Detect which cell encompasses the target text, then output its (x, y) center coordinate. 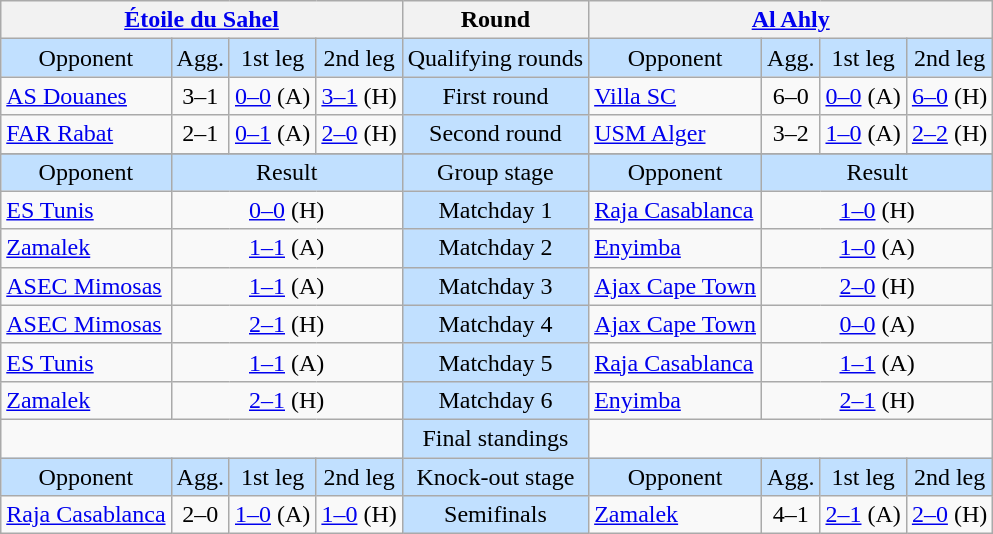
Matchday 6 (495, 400)
Étoile du Sahel (202, 20)
USM Alger (676, 134)
Matchday 5 (495, 362)
Matchday 3 (495, 286)
6–0 (791, 96)
Villa SC (676, 96)
4–1 (791, 515)
3–1 (200, 96)
2–2 (H) (949, 134)
First round (495, 96)
Second round (495, 134)
6–0 (H) (949, 96)
0–0 (H) (286, 210)
2–0 (200, 515)
Final standings (495, 438)
2–1 (200, 134)
AS Douanes (86, 96)
Knock-out stage (495, 477)
2–1 (A) (863, 515)
Matchday 1 (495, 210)
Matchday 4 (495, 324)
FAR Rabat (86, 134)
Group stage (495, 172)
3–2 (791, 134)
Qualifying rounds (495, 58)
Matchday 2 (495, 248)
Semifinals (495, 515)
0–1 (A) (272, 134)
3–1 (H) (359, 96)
Round (495, 20)
Al Ahly (791, 20)
